Identify which cell holds the provided text, then report its [x, y] central coordinate. 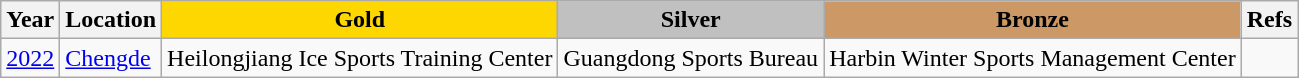
Year [30, 20]
Gold [360, 20]
2022 [30, 58]
Heilongjiang Ice Sports Training Center [360, 58]
Refs [1269, 20]
Silver [691, 20]
Harbin Winter Sports Management Center [1033, 58]
Bronze [1033, 20]
Location [111, 20]
Guangdong Sports Bureau [691, 58]
Chengde [111, 58]
